Pinpoint the cell where the given text exists, returning its (X, Y) midpoint coordinate. 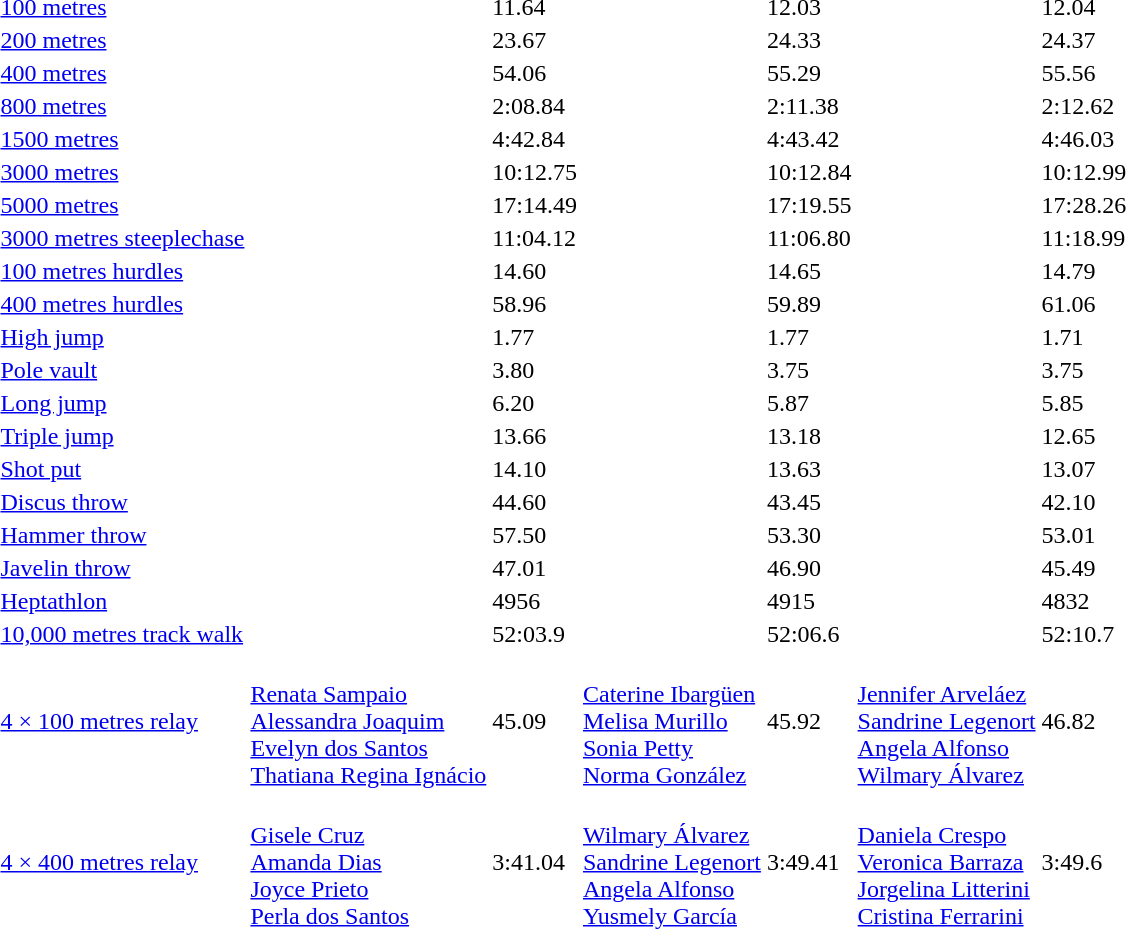
10:12.75 (535, 172)
45.92 (809, 721)
13.66 (535, 436)
13.18 (809, 436)
2:08.84 (535, 106)
43.45 (809, 502)
4:42.84 (535, 139)
14.60 (535, 271)
3.80 (535, 370)
4915 (809, 601)
10:12.84 (809, 172)
11:06.80 (809, 238)
52:06.6 (809, 634)
6.20 (535, 403)
2:11.38 (809, 106)
53.30 (809, 535)
54.06 (535, 73)
44.60 (535, 502)
52:03.9 (535, 634)
4956 (535, 601)
55.29 (809, 73)
17:19.55 (809, 205)
17:14.49 (535, 205)
5.87 (809, 403)
58.96 (535, 304)
3.75 (809, 370)
24.33 (809, 40)
11:04.12 (535, 238)
23.67 (535, 40)
45.09 (535, 721)
46.90 (809, 568)
14.10 (535, 469)
13.63 (809, 469)
14.65 (809, 271)
47.01 (535, 568)
Jennifer ArveláezSandrine LegenortAngela AlfonsoWilmary Álvarez (946, 721)
Caterine IbargüenMelisa MurilloSonia PettyNorma González (672, 721)
57.50 (535, 535)
59.89 (809, 304)
4:43.42 (809, 139)
Renata SampaioAlessandra JoaquimEvelyn dos SantosThatiana Regina Ignácio (368, 721)
